Capture the cell that displays the provided text and extract its (X, Y) central coordinate. 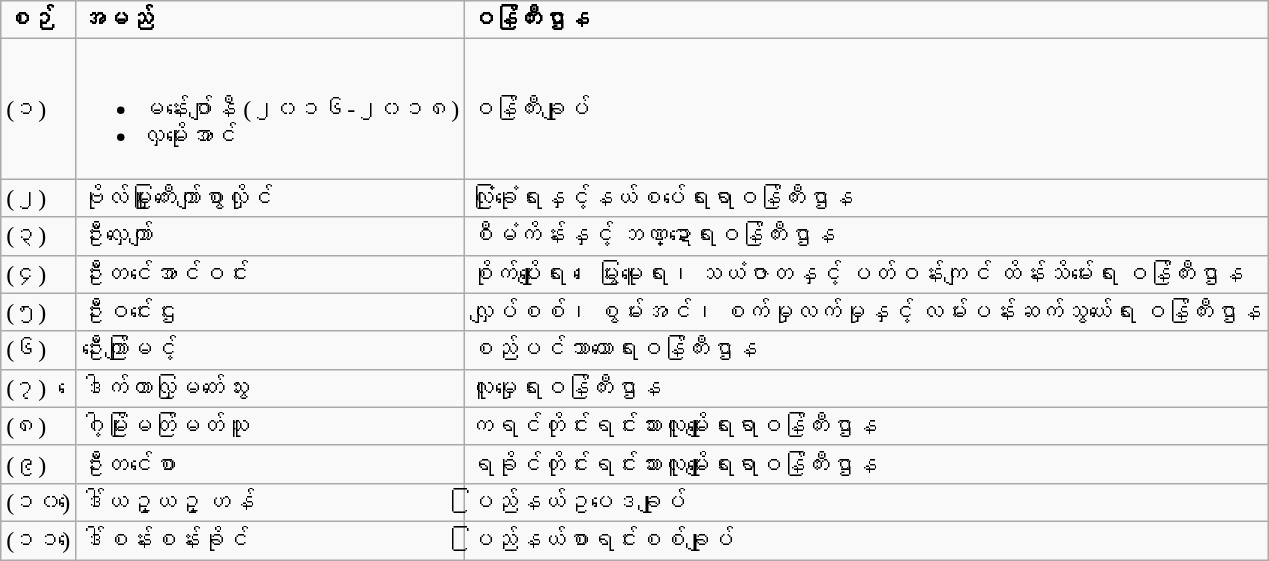
ပြည်နယ်ဥပဒေချုပ် (866, 502)
လျှပ်စစ်၊ စွမ်းအင်၊ စက်မှုလက်မှုနှင့် လမ်းပန်းဆက်သွယ်ရေး ဝန်ကြီးဌာန (866, 312)
လုံခြုံရေးနှင့်နယ်စပ်ရေးရာဝန်ကြီးဌာန (866, 198)
စဉ် (38, 20)
(၇) (38, 388)
(၃) (38, 236)
ရခိုင်တိုင်းရင်းသားလူမျိုးရေးရာဝန်ကြီးဌာန (866, 464)
ဦးကျော်မြင့် (270, 350)
(၁၀) (38, 502)
စိုက်ပျိုးရေး၊ မွေးမြူရေး၊ သယံဇာတနှင့် ပတ်ဝန်းကျင် ထိန်းသိမ်းရေး ဝန်ကြီးဌာန (866, 274)
(၉) (38, 464)
ဗိုလ်မှူးကြီးကျော်စွာလှိုင် (270, 198)
လူမှုရေးဝန်ကြီးဌာန (866, 388)
စီမံကိန်းနှင့် ဘဏ္ဍာရေးဝန်ကြီးဌာန (866, 236)
(၆) (38, 350)
(၅) (38, 312)
(၂) (38, 198)
ဝန်ကြီးချုပ် (866, 109)
ဦးဝင်းဌေး (270, 312)
ကရင်တိုင်းရင်းသားလူမျိုးရေးရာဝန်ကြီးဌာန (866, 426)
(၄) (38, 274)
ပြည်နယ်စာရင်းစစ်ချုပ် (866, 540)
ဒေါ်စန်းစန်းခိုင် (270, 540)
ဂါ့မိုးမြတ်မြတ်သူ (270, 426)
ဦးလှကျော် (270, 236)
(၁၁) (38, 540)
အမည် (270, 20)
ဒေါက်တာလှမြတ်သွေး (270, 388)
မန်းဂျော်နီ (၂၀၁၆-၂၀၁၈)လှမိုးအောင် (270, 109)
(၁) (38, 109)
ဒေါ်ယဥ္ယဥ္ ဟန် (270, 502)
(၈) (38, 426)
ဝန်ကြီးဌာန (866, 20)
ဦးတင်အောင်ဝင်း (270, 274)
စည်ပင်သာယာရေးဝန်ကြီးဌာန (866, 350)
ဦးတင်စော (270, 464)
